Search for the cell housing the specified text and yield its (x, y) center coordinate. 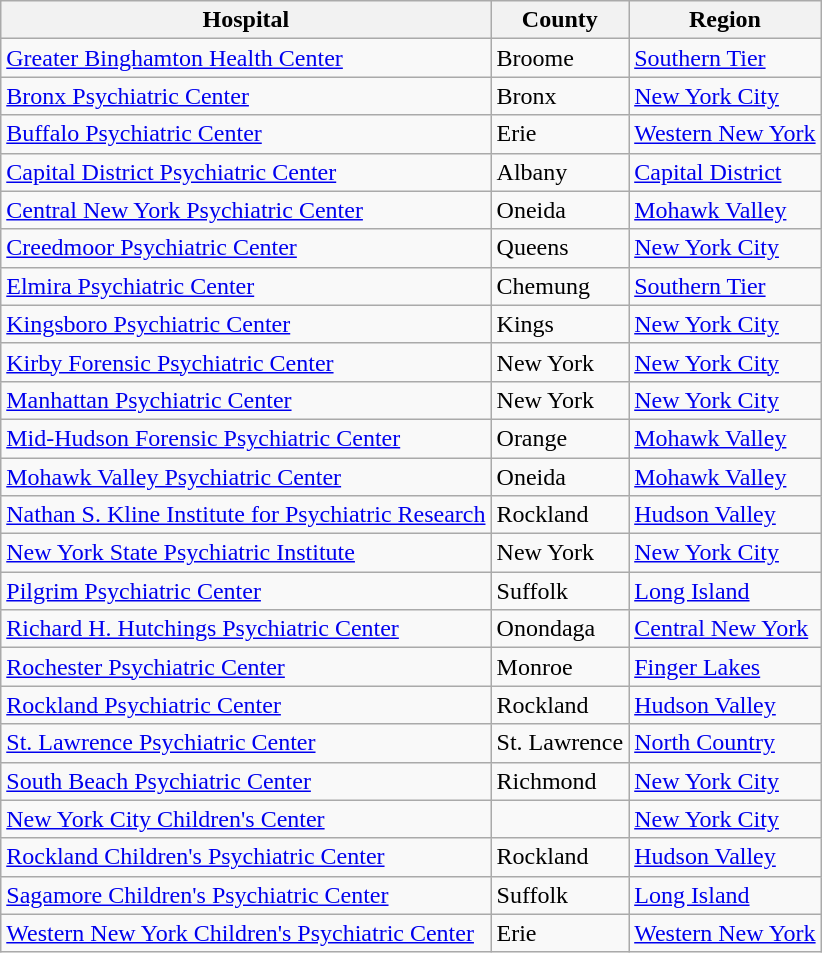
Rockland Psychiatric Center (246, 705)
Bronx (560, 96)
Broome (560, 58)
Creedmoor Psychiatric Center (246, 248)
St. Lawrence (560, 743)
Rochester Psychiatric Center (246, 667)
Richmond (560, 781)
Rockland Children's Psychiatric Center (246, 857)
Mohawk Valley Psychiatric Center (246, 477)
Hospital (246, 20)
Manhattan Psychiatric Center (246, 400)
Sagamore Children's Psychiatric Center (246, 895)
Nathan S. Kline Institute for Psychiatric Research (246, 515)
Onondaga (560, 629)
County (560, 20)
Albany (560, 172)
New York State Psychiatric Institute (246, 553)
Kings (560, 324)
Elmira Psychiatric Center (246, 286)
Region (725, 20)
Bronx Psychiatric Center (246, 96)
Central New York (725, 629)
North Country (725, 743)
Pilgrim Psychiatric Center (246, 591)
Finger Lakes (725, 667)
Western New York Children's Psychiatric Center (246, 933)
Central New York Psychiatric Center (246, 210)
Kirby Forensic Psychiatric Center (246, 362)
South Beach Psychiatric Center (246, 781)
Queens (560, 248)
New York City Children's Center (246, 819)
Monroe (560, 667)
Greater Binghamton Health Center (246, 58)
St. Lawrence Psychiatric Center (246, 743)
Buffalo Psychiatric Center (246, 134)
Capital District Psychiatric Center (246, 172)
Mid-Hudson Forensic Psychiatric Center (246, 438)
Capital District (725, 172)
Chemung (560, 286)
Orange (560, 438)
Kingsboro Psychiatric Center (246, 324)
Richard H. Hutchings Psychiatric Center (246, 629)
